Capture the cell that displays the provided text and extract its [X, Y] central coordinate. 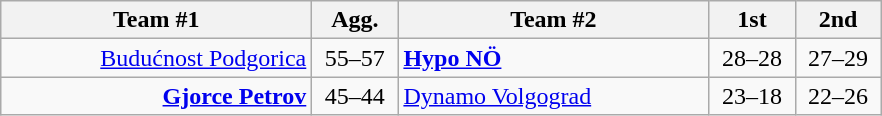
Team #2 [554, 20]
28–28 [752, 58]
Dynamo Volgograd [554, 96]
Gjorce Petrov [156, 96]
2nd [838, 20]
27–29 [838, 58]
Agg. [355, 20]
45–44 [355, 96]
1st [752, 20]
Hypo NÖ [554, 58]
Budućnost Podgorica [156, 58]
Team #1 [156, 20]
22–26 [838, 96]
23–18 [752, 96]
55–57 [355, 58]
